Scan for the cell matching the given text and deliver its (X, Y) coordinate at center. 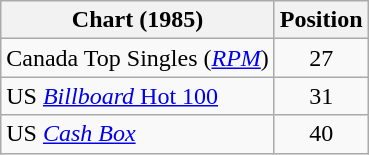
31 (321, 96)
US Cash Box (138, 134)
Position (321, 20)
40 (321, 134)
US Billboard Hot 100 (138, 96)
27 (321, 58)
Canada Top Singles (RPM) (138, 58)
Chart (1985) (138, 20)
